Locate the cell with the specified text and output its [X, Y] center coordinate. 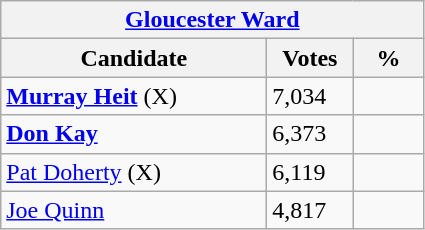
4,817 [310, 210]
Murray Heit (X) [134, 96]
Joe Quinn [134, 210]
Don Kay [134, 134]
Pat Doherty (X) [134, 172]
6,119 [310, 172]
6,373 [310, 134]
Votes [310, 58]
7,034 [310, 96]
Gloucester Ward [212, 20]
% [388, 58]
Candidate [134, 58]
